Return (x, y) of the center of cell containing provided text 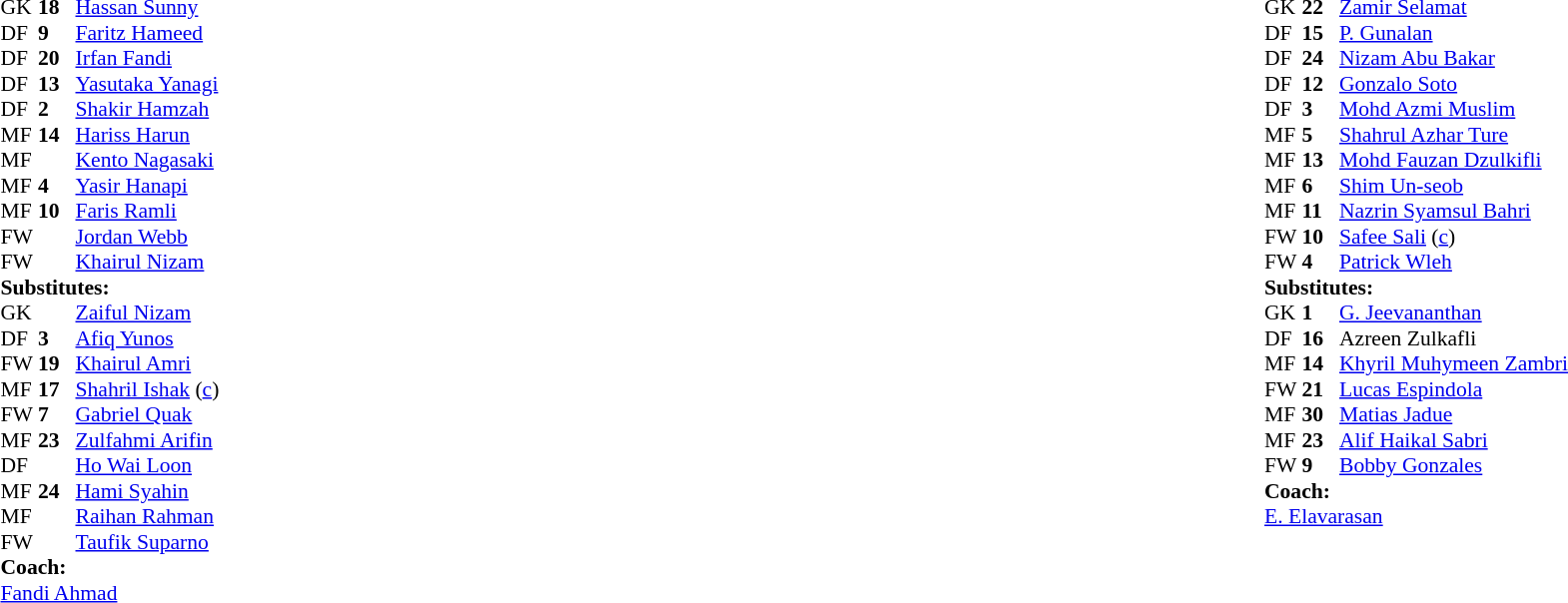
Hami Syahin (148, 491)
Nizam Abu Bakar (1454, 59)
Bobby Gonzales (1454, 466)
19 (57, 364)
12 (1320, 84)
Khyril Muhymeen Zambri (1454, 364)
Hariss Harun (148, 135)
Irfan Fandi (148, 59)
16 (1320, 338)
P. Gunalan (1454, 33)
Gonzalo Soto (1454, 84)
Faris Ramli (148, 211)
20 (57, 59)
Afiq Yunos (148, 338)
Nazrin Syamsul Bahri (1454, 211)
Yasutaka Yanagi (148, 84)
Patrick Wleh (1454, 263)
Shahril Ishak (c) (148, 389)
Lucas Espindola (1454, 389)
5 (1320, 135)
Zulfahmi Arifin (148, 440)
Matias Jadue (1454, 414)
15 (1320, 33)
30 (1320, 414)
Shim Un-seob (1454, 186)
G. Jeevananthan (1454, 312)
Khairul Amri (148, 364)
Mohd Fauzan Dzulkifli (1454, 161)
17 (57, 389)
1 (1320, 312)
2 (57, 109)
Kento Nagasaki (148, 161)
Ho Wai Loon (148, 466)
E. Elavarasan (1416, 516)
7 (57, 414)
Zaiful Nizam (148, 312)
Taufik Suparno (148, 542)
Shahrul Azhar Ture (1454, 135)
21 (1320, 389)
Shakir Hamzah (148, 109)
Jordan Webb (148, 237)
6 (1320, 186)
Safee Sali (c) (1454, 237)
Yasir Hanapi (148, 186)
11 (1320, 211)
Mohd Azmi Muslim (1454, 109)
Gabriel Quak (148, 414)
Alif Haikal Sabri (1454, 440)
Khairul Nizam (148, 263)
Azreen Zulkafli (1454, 338)
Raihan Rahman (148, 516)
Faritz Hameed (148, 33)
